From the cell containing the given text, extract its center point as (X, Y) coordinate. 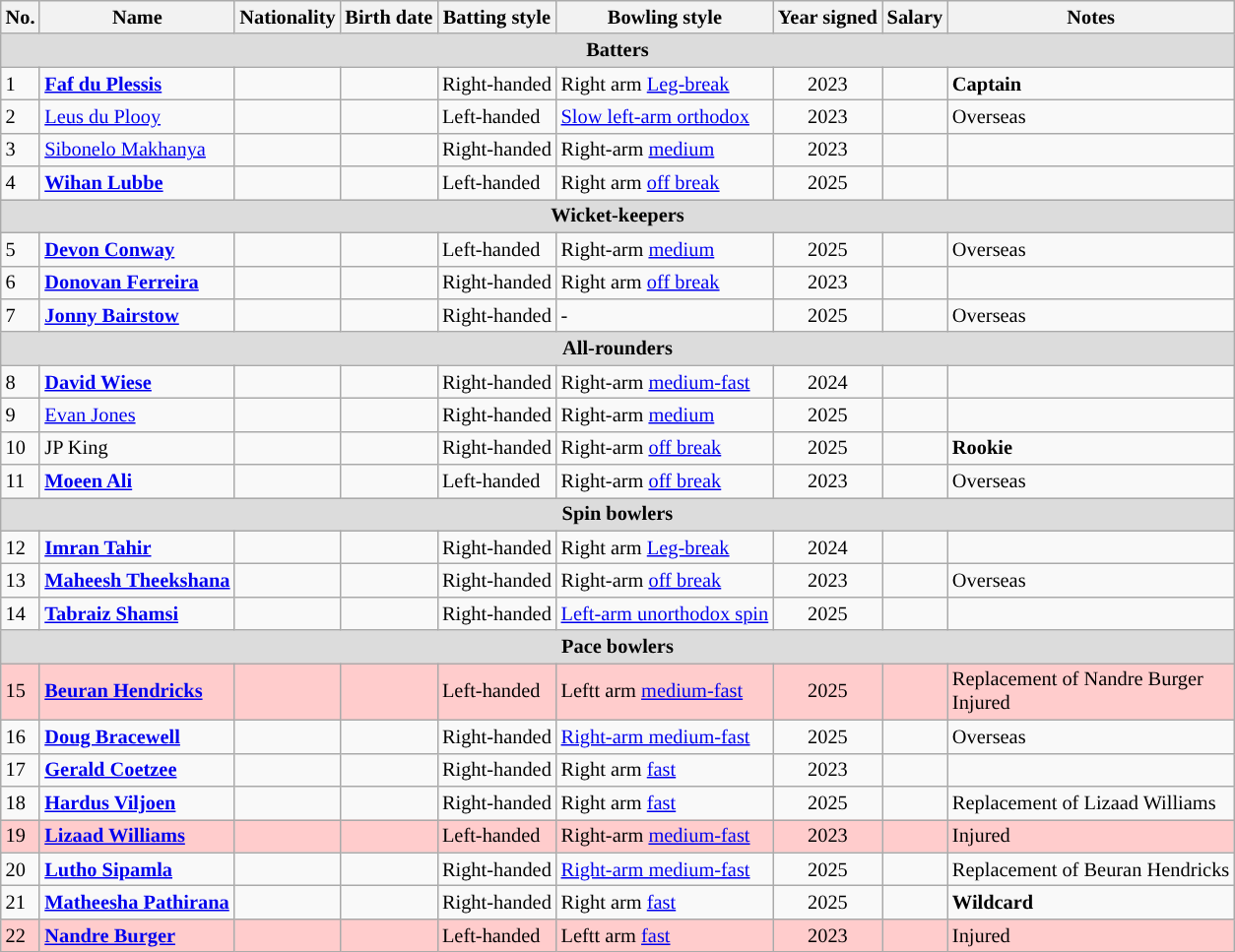
Wicket-keepers (617, 216)
12 (21, 547)
19 (21, 836)
David Wiese (137, 382)
Year signed (827, 17)
Moeen Ali (137, 481)
- (665, 315)
16 (21, 736)
9 (21, 414)
17 (21, 770)
Beuran Hendricks (137, 691)
Evan Jones (137, 414)
Replacement of Beuran Hendricks (1091, 869)
22 (21, 935)
2 (21, 116)
Matheesha Pathirana (137, 902)
Wildcard (1091, 902)
Name (137, 17)
Notes (1091, 17)
Faf du Plessis (137, 84)
Doug Bracewell (137, 736)
Lutho Sipamla (137, 869)
Devon Conway (137, 249)
20 (21, 869)
18 (21, 802)
Jonny Bairstow (137, 315)
8 (21, 382)
Captain (1091, 84)
JP King (137, 448)
21 (21, 902)
Tabraiz Shamsi (137, 613)
Replacement of Nandre BurgerInjured (1091, 691)
6 (21, 283)
Slow left-arm orthodox (665, 116)
Donovan Ferreira (137, 283)
Left-arm unorthodox spin (665, 613)
Hardus Viljoen (137, 802)
10 (21, 448)
Lizaad Williams (137, 836)
Replacement of Lizaad Williams (1091, 802)
4 (21, 183)
15 (21, 691)
14 (21, 613)
Gerald Coetzee (137, 770)
5 (21, 249)
Maheesh Theekshana (137, 580)
Birth date (388, 17)
Sibonelo Makhanya (137, 150)
11 (21, 481)
Leftt arm medium-fast (665, 691)
3 (21, 150)
Salary (915, 17)
Nationality (288, 17)
Spin bowlers (617, 514)
No. (21, 17)
Batters (617, 50)
13 (21, 580)
Rookie (1091, 448)
Imran Tahir (137, 547)
Batting style (496, 17)
Leftt arm fast (665, 935)
Bowling style (665, 17)
Pace bowlers (617, 647)
All-rounders (617, 349)
Nandre Burger (137, 935)
Leus du Plooy (137, 116)
1 (21, 84)
7 (21, 315)
Wihan Lubbe (137, 183)
